Capture the cell that displays the provided text and extract its (x, y) central coordinate. 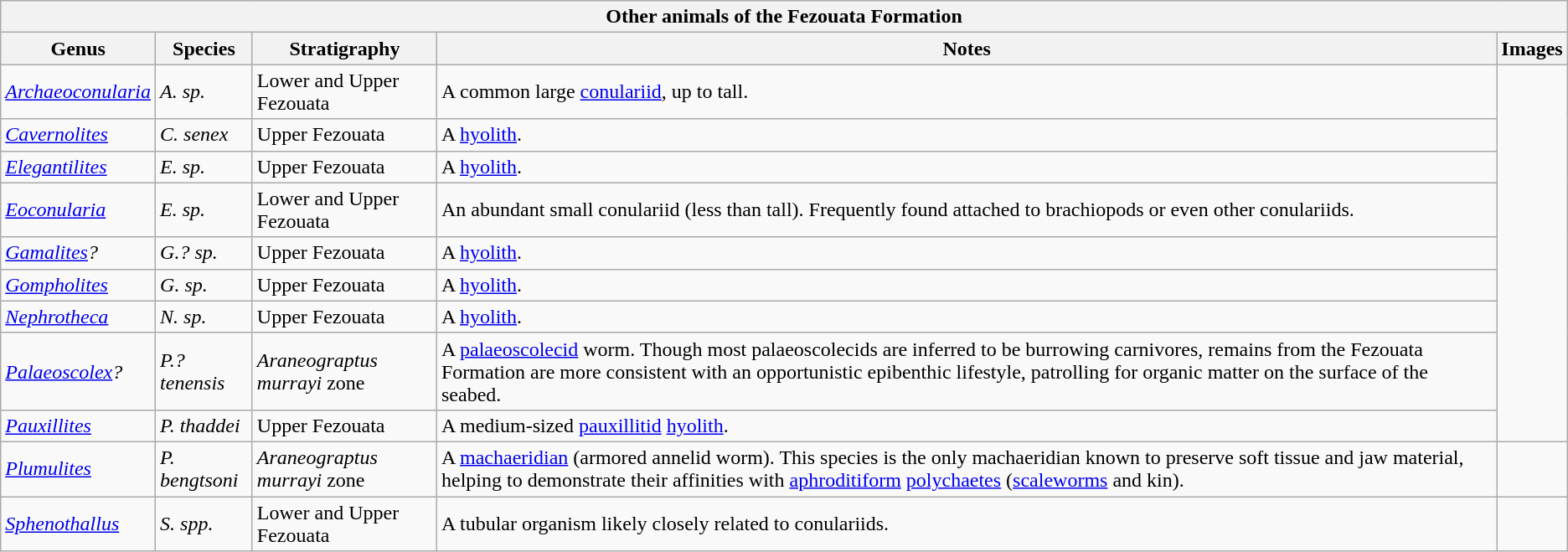
Nephrotheca (79, 317)
Pauxillites (79, 426)
Species (204, 49)
Cavernolites (79, 135)
Eoconularia (79, 209)
Gamalites? (79, 253)
Plumulites (79, 469)
Gompholites (79, 285)
P. thaddei (204, 426)
Sphenothallus (79, 523)
G. sp. (204, 285)
Images (1532, 49)
A common large conulariid, up to tall. (967, 92)
C. senex (204, 135)
S. spp. (204, 523)
N. sp. (204, 317)
Genus (79, 49)
Notes (967, 49)
Stratigraphy (344, 49)
An abundant small conulariid (less than tall). Frequently found attached to brachiopods or even other conulariids. (967, 209)
A. sp. (204, 92)
A medium-sized pauxillitid hyolith. (967, 426)
Palaeoscolex? (79, 371)
Elegantilites (79, 167)
G.? sp. (204, 253)
A tubular organism likely closely related to conulariids. (967, 523)
P.? tenensis (204, 371)
P. bengtsoni (204, 469)
Other animals of the Fezouata Formation (784, 17)
Archaeoconularia (79, 92)
